Find where the given text appears and provide that cell's center as [X, Y] coordinate. 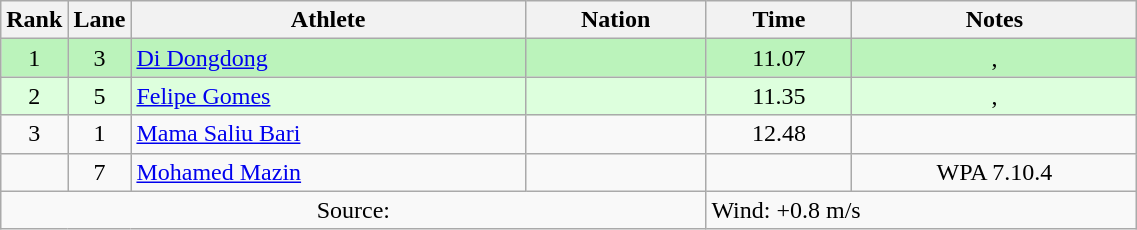
Mama Saliu Bari [328, 134]
11.07 [779, 58]
Athlete [328, 20]
Wind: +0.8 m/s [922, 210]
11.35 [779, 96]
Time [779, 20]
2 [34, 96]
Mohamed Mazin [328, 172]
Di Dongdong [328, 58]
Notes [994, 20]
Rank [34, 20]
Nation [616, 20]
7 [100, 172]
Source: [354, 210]
WPA 7.10.4 [994, 172]
5 [100, 96]
Felipe Gomes [328, 96]
Lane [100, 20]
12.48 [779, 134]
